Pinpoint the cell where the given text exists, returning its [X, Y] midpoint coordinate. 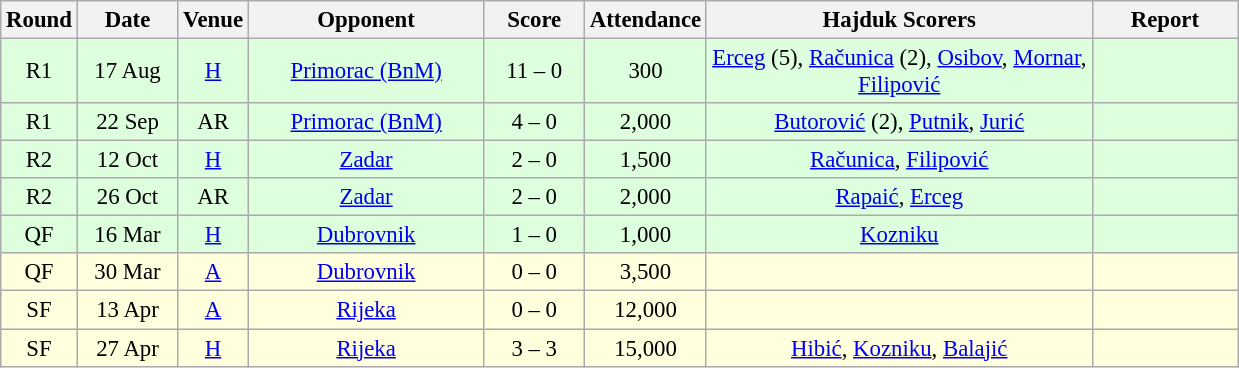
3,500 [646, 273]
1,500 [646, 160]
4 – 0 [534, 122]
Butorović (2), Putnik, Jurić [899, 122]
1,000 [646, 235]
17 Aug [128, 72]
12 Oct [128, 160]
Report [1165, 20]
30 Mar [128, 273]
Date [128, 20]
Hibić, Kozniku, Balajić [899, 348]
3 – 3 [534, 348]
15,000 [646, 348]
Računica, Filipović [899, 160]
Venue [214, 20]
11 – 0 [534, 72]
1 – 0 [534, 235]
Opponent [366, 20]
12,000 [646, 310]
Kozniku [899, 235]
27 Apr [128, 348]
26 Oct [128, 197]
Rapaić, Erceg [899, 197]
13 Apr [128, 310]
Score [534, 20]
Round [39, 20]
Attendance [646, 20]
Erceg (5), Računica (2), Osibov, Mornar, Filipović [899, 72]
300 [646, 72]
16 Mar [128, 235]
22 Sep [128, 122]
Hajduk Scorers [899, 20]
